Return [x, y] of the center of cell containing provided text 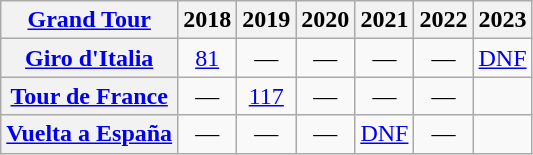
Vuelta a España [90, 134]
2023 [502, 20]
2019 [266, 20]
2018 [208, 20]
Tour de France [90, 96]
2022 [444, 20]
Giro d'Italia [90, 58]
81 [208, 58]
2020 [326, 20]
2021 [384, 20]
Grand Tour [90, 20]
117 [266, 96]
